Determine the [x, y] coordinate at the center of the cell enclosing the given text.  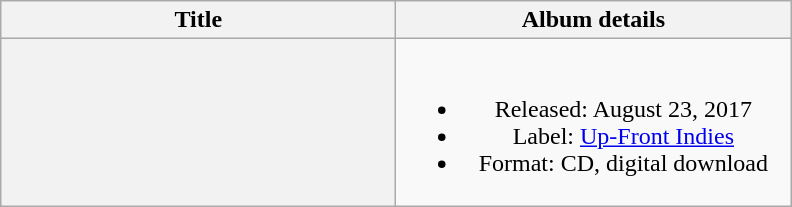
Title [198, 20]
Released: August 23, 2017Label: Up-Front IndiesFormat: CD, digital download [594, 122]
Album details [594, 20]
